Pinpoint the cell where the given text exists, returning its (x, y) midpoint coordinate. 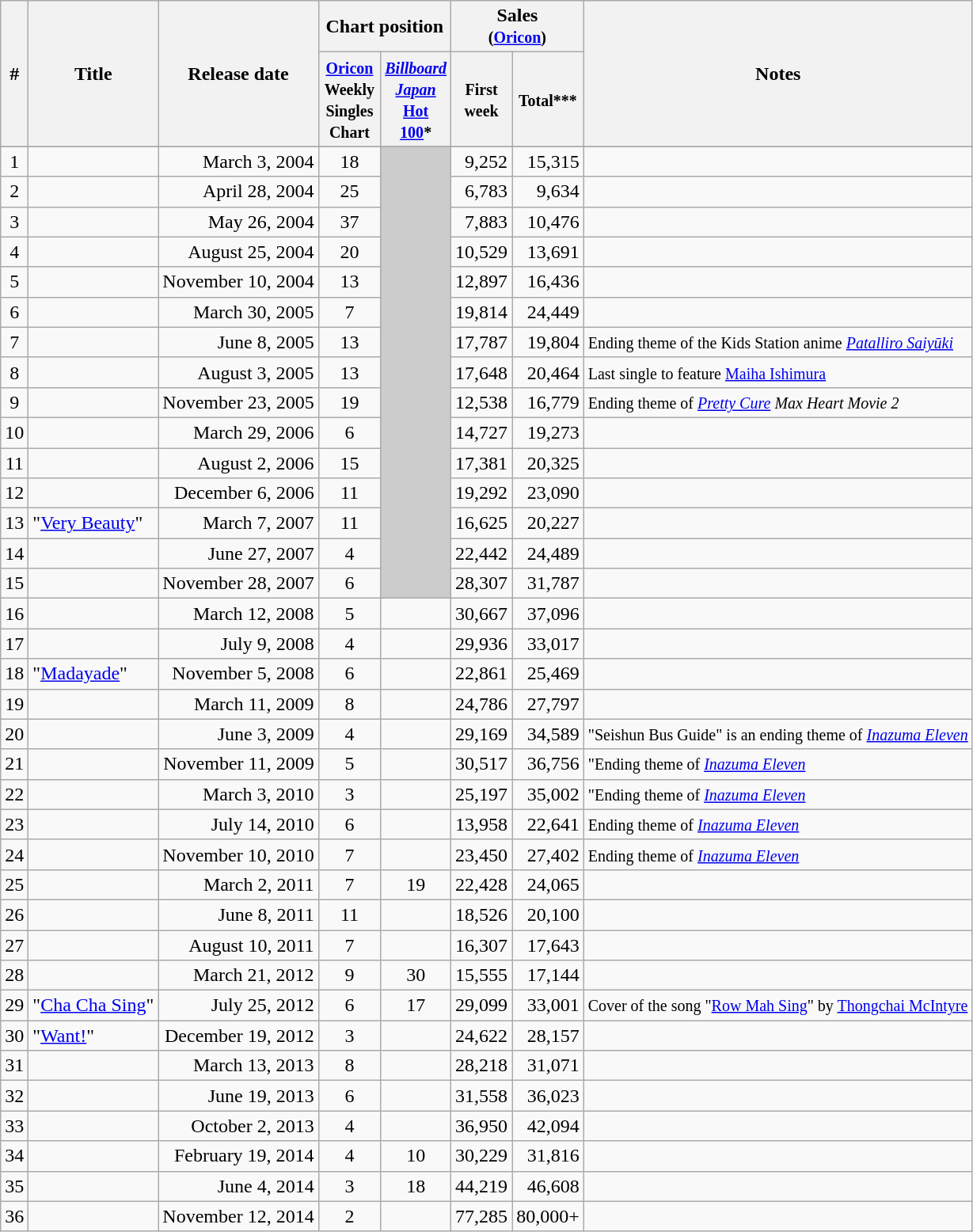
28,157 (548, 1036)
10,476 (548, 222)
24 (14, 854)
20,325 (548, 463)
June 19, 2013 (238, 1096)
Cover of the song "Row Mah Sing" by Thongchai McIntyre (777, 1006)
17,787 (481, 342)
31,787 (548, 584)
16,625 (481, 523)
28 (14, 975)
# (14, 74)
July 14, 2010 (238, 824)
29,169 (481, 734)
25,197 (481, 794)
10,529 (481, 252)
30,667 (481, 614)
17,648 (481, 372)
March 21, 2012 (238, 975)
"Cha Cha Sing" (93, 1006)
22,861 (481, 674)
18,526 (481, 914)
March 7, 2007 (238, 523)
31,558 (481, 1096)
36,950 (481, 1126)
20,100 (548, 914)
28,218 (481, 1066)
"Seishun Bus Guide" is an ending theme of Inazuma Eleven (777, 734)
36 (14, 1216)
June 27, 2007 (238, 553)
Chart position (385, 27)
March 13, 2013 (238, 1066)
March 2, 2011 (238, 884)
19,273 (548, 432)
June 8, 2011 (238, 914)
22,428 (481, 884)
November 10, 2010 (238, 854)
August 25, 2004 (238, 252)
46,608 (548, 1186)
35 (14, 1186)
19,804 (548, 342)
November 12, 2014 (238, 1216)
Ending theme of the Kids Station anime Patalliro Saiyūki (777, 342)
22 (14, 794)
"Very Beauty" (93, 523)
Firstweek (481, 100)
24,622 (481, 1036)
13,958 (481, 824)
November 28, 2007 (238, 584)
23 (14, 824)
March 12, 2008 (238, 614)
80,000+ (548, 1216)
March 3, 2004 (238, 162)
33 (14, 1126)
30,229 (481, 1156)
28,307 (481, 584)
November 23, 2005 (238, 402)
March 30, 2005 (238, 312)
20,464 (548, 372)
24,065 (548, 884)
20,227 (548, 523)
16,779 (548, 402)
November 5, 2008 (238, 674)
37,096 (548, 614)
August 10, 2011 (238, 945)
March 3, 2010 (238, 794)
17,381 (481, 463)
November 11, 2009 (238, 764)
July 9, 2008 (238, 644)
Title (93, 74)
23,450 (481, 854)
Last single to feature Maiha Ishimura (777, 372)
26 (14, 914)
April 28, 2004 (238, 192)
36,023 (548, 1096)
March 29, 2006 (238, 432)
"Want!" (93, 1036)
Total*** (548, 100)
Sales(Oricon) (518, 27)
29,099 (481, 1006)
December 19, 2012 (238, 1036)
19,814 (481, 312)
October 2, 2013 (238, 1126)
August 3, 2005 (238, 372)
June 4, 2014 (238, 1186)
November 10, 2004 (238, 282)
23,090 (548, 493)
March 11, 2009 (238, 704)
24,489 (548, 553)
15,315 (548, 162)
34 (14, 1156)
22,442 (481, 553)
24,449 (548, 312)
Release date (238, 74)
1 (14, 162)
36,756 (548, 764)
14 (14, 553)
32 (14, 1096)
13,691 (548, 252)
February 19, 2014 (238, 1156)
29 (14, 1006)
34,589 (548, 734)
33,001 (548, 1006)
9,252 (481, 162)
December 6, 2006 (238, 493)
16 (14, 614)
31,816 (548, 1156)
27,797 (548, 704)
BillboardJapanHot100* (416, 100)
24,786 (481, 704)
12,538 (481, 402)
37 (350, 222)
16,436 (548, 282)
Notes (777, 74)
June 8, 2005 (238, 342)
OriconWeeklySinglesChart (350, 100)
9,634 (548, 192)
31,071 (548, 1066)
"Madayade" (93, 674)
15,555 (481, 975)
27,402 (548, 854)
42,094 (548, 1126)
33,017 (548, 644)
17,643 (548, 945)
July 25, 2012 (238, 1006)
30,517 (481, 764)
14,727 (481, 432)
June 3, 2009 (238, 734)
21 (14, 764)
17,144 (548, 975)
August 2, 2006 (238, 463)
35,002 (548, 794)
6,783 (481, 192)
12 (14, 493)
Ending theme of Pretty Cure Max Heart Movie 2 (777, 402)
19,292 (481, 493)
77,285 (481, 1216)
25,469 (548, 674)
31 (14, 1066)
May 26, 2004 (238, 222)
7,883 (481, 222)
16,307 (481, 945)
29,936 (481, 644)
44,219 (481, 1186)
12,897 (481, 282)
27 (14, 945)
22,641 (548, 824)
